Pinpoint the cell where the given text exists, returning its (X, Y) midpoint coordinate. 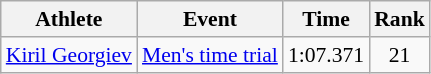
Event (210, 19)
Athlete (69, 19)
1:07.371 (326, 55)
Rank (400, 19)
Time (326, 19)
21 (400, 55)
Men's time trial (210, 55)
Kiril Georgiev (69, 55)
